Detect which cell encompasses the target text, then output its (x, y) center coordinate. 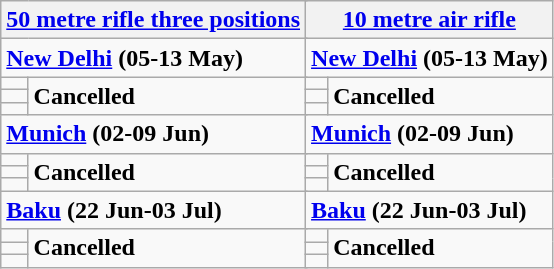
10 metre air rifle (430, 20)
50 metre rifle three positions (154, 20)
